Provide the (X, Y) coordinate of the cell's center where the given text is located.  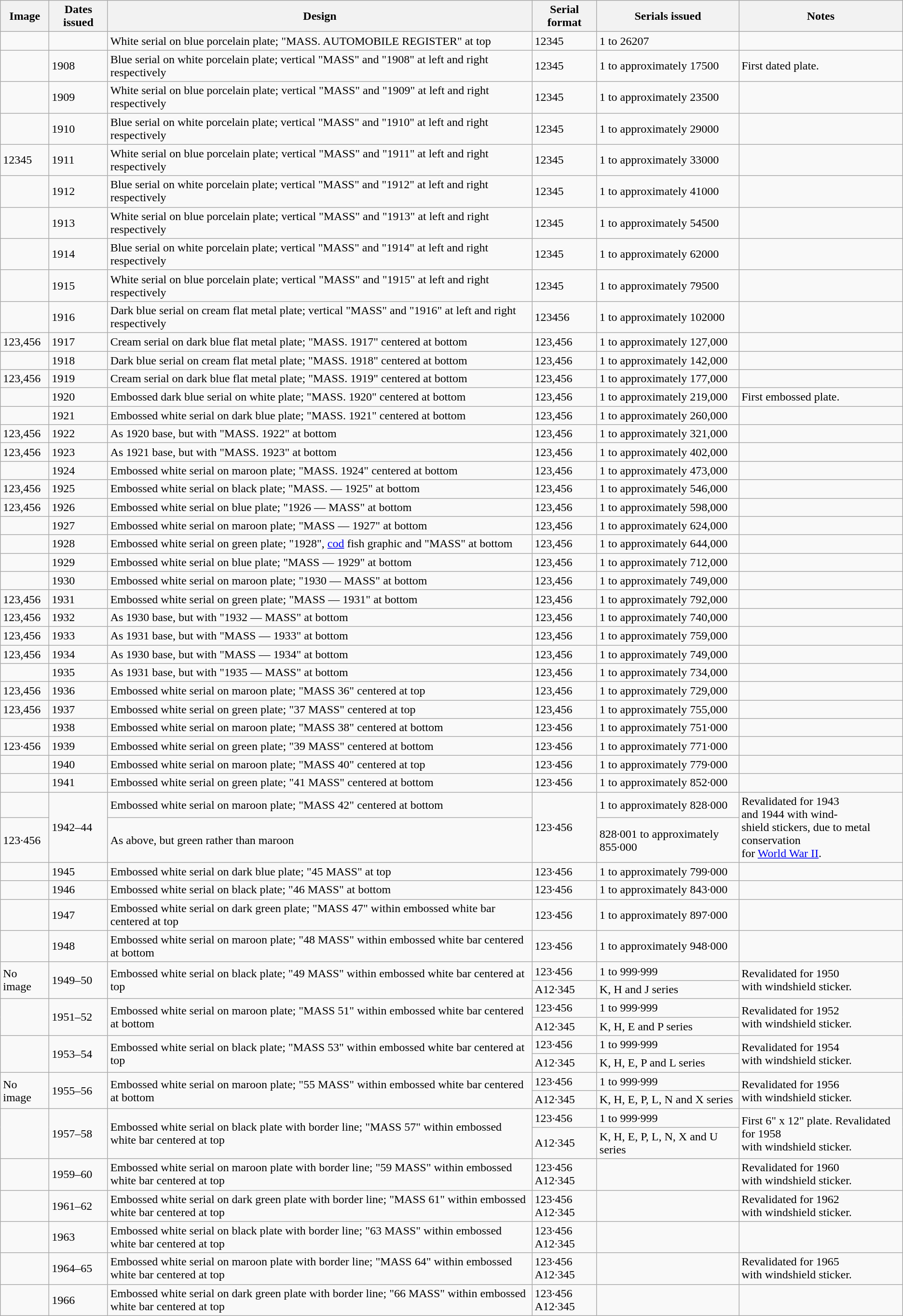
Embossed white serial on green plate; "MASS — 1931" at bottom (320, 599)
Embossed white serial on blue plate; "1926 — MASS" at bottom (320, 507)
1 to approximately 712,000 (668, 562)
1 to approximately 740,000 (668, 617)
Revalidated for 1956with windshield sticker. (821, 1091)
1 to approximately 546,000 (668, 489)
Embossed white serial on maroon plate; "MASS 40" centered at top (320, 764)
K, H, E, P, L, N, X and U series (668, 1143)
1914 (78, 254)
Embossed white serial on maroon plate; "MASS 42" centered at bottom (320, 805)
Embossed white serial on dark green plate with border line; "MASS 61" within embossed white bar centered at top (320, 1205)
Image (25, 16)
Embossed white serial on maroon plate; "MASS 38" centered at bottom (320, 728)
1 to approximately 779·000 (668, 764)
1918 (78, 360)
1919 (78, 379)
1955–56 (78, 1091)
1922 (78, 434)
1966 (78, 1300)
1921 (78, 416)
First embossed plate. (821, 397)
1 to approximately 948·000 (668, 946)
Design (320, 16)
1915 (78, 286)
Serial format (564, 16)
White serial on blue porcelain plate; "MASS. AUTOMOBILE REGISTER" at top (320, 41)
As 1930 base, but with "MASS — 1934" at bottom (320, 654)
1 to approximately 734,000 (668, 673)
1 to 26207 (668, 41)
White serial on blue porcelain plate; vertical "MASS" and "1911" at left and right respectively (320, 160)
1964–65 (78, 1268)
K, H, E, P and L series (668, 1063)
1 to approximately 644,000 (668, 544)
Embossed white serial on maroon plate; "MASS 36" centered at top (320, 691)
1909 (78, 97)
1 to approximately 897·000 (668, 915)
1913 (78, 223)
Embossed white serial on black plate with border line; "63 MASS" within embossed white bar centered at top (320, 1237)
Revalidated for 1952with windshield sticker. (821, 1017)
Revalidated for 1965with windshield sticker. (821, 1268)
1951–52 (78, 1017)
1916 (78, 317)
1948 (78, 946)
1 to approximately 219,000 (668, 397)
1937 (78, 709)
1953–54 (78, 1054)
123456 (564, 317)
1 to approximately 751·000 (668, 728)
Embossed white serial on dark blue plate; "45 MASS" at top (320, 872)
1 to approximately 321,000 (668, 434)
Embossed white serial on black plate; "MASS 53" within embossed white bar centered at top (320, 1054)
Embossed white serial on dark green plate with border line; "66 MASS" within embossed white bar centered at top (320, 1300)
Blue serial on white porcelain plate; vertical "MASS" and "1910" at left and right respectively (320, 128)
1 to approximately 598,000 (668, 507)
1942–44 (78, 827)
1 to approximately 33000 (668, 160)
Blue serial on white porcelain plate; vertical "MASS" and "1912" at left and right respectively (320, 191)
As 1930 base, but with "1932 — MASS" at bottom (320, 617)
1911 (78, 160)
1935 (78, 673)
1 to approximately 260,000 (668, 416)
1 to approximately 792,000 (668, 599)
1 to approximately 23500 (668, 97)
Serials issued (668, 16)
White serial on blue porcelain plate; vertical "MASS" and "1913" at left and right respectively (320, 223)
Embossed white serial on green plate; "39 MASS" centered at bottom (320, 746)
828·001 to approximately 855·000 (668, 840)
1 to approximately 729,000 (668, 691)
Cream serial on dark blue flat metal plate; "MASS. 1917" centered at bottom (320, 342)
1926 (78, 507)
1933 (78, 636)
Blue serial on white porcelain plate; vertical "MASS" and "1914" at left and right respectively (320, 254)
Embossed white serial on maroon plate; "MASS. 1924" centered at bottom (320, 471)
Embossed white serial on maroon plate; "1930 — MASS" at bottom (320, 581)
1 to approximately 127,000 (668, 342)
Revalidated for 1954with windshield sticker. (821, 1054)
K, H, E and P series (668, 1026)
1 to approximately 402,000 (668, 452)
White serial on blue porcelain plate; vertical "MASS" and "1915" at left and right respectively (320, 286)
1949–50 (78, 980)
1932 (78, 617)
Revalidated for 1943and 1944 with wind-shield stickers, due to metal conservationfor World War II. (821, 827)
As above, but green rather than maroon (320, 840)
Embossed white serial on black plate; "MASS. — 1925" at bottom (320, 489)
1959–60 (78, 1175)
1963 (78, 1237)
1917 (78, 342)
As 1931 base, but with "MASS — 1933" at bottom (320, 636)
As 1921 base, but with "MASS. 1923" at bottom (320, 452)
1946 (78, 890)
1931 (78, 599)
1923 (78, 452)
1 to approximately 624,000 (668, 526)
1940 (78, 764)
1912 (78, 191)
Dark blue serial on cream flat metal plate; "MASS. 1918" centered at bottom (320, 360)
Revalidated for 1960with windshield sticker. (821, 1175)
1 to approximately 177,000 (668, 379)
1 to approximately 473,000 (668, 471)
1930 (78, 581)
As 1920 base, but with "MASS. 1922" at bottom (320, 434)
1 to approximately 102000 (668, 317)
1 to approximately 62000 (668, 254)
K, H, E, P, L, N and X series (668, 1100)
Revalidated for 1950with windshield sticker. (821, 980)
Embossed white serial on blue plate; "MASS — 1929" at bottom (320, 562)
1925 (78, 489)
White serial on blue porcelain plate; vertical "MASS" and "1909" at left and right respectively (320, 97)
Embossed white serial on maroon plate; "MASS — 1927" at bottom (320, 526)
Notes (821, 16)
1 to approximately 799·000 (668, 872)
K, H and J series (668, 989)
Embossed white serial on maroon plate; "55 MASS" within embossed white bar centered at bottom (320, 1091)
1961–62 (78, 1205)
1924 (78, 471)
1957–58 (78, 1134)
Embossed white serial on black plate; "46 MASS" at bottom (320, 890)
1 to approximately 17500 (668, 66)
As 1931 base, but with "1935 — MASS" at bottom (320, 673)
1938 (78, 728)
1 to approximately 759,000 (668, 636)
1 to approximately 843·000 (668, 890)
1 to approximately 41000 (668, 191)
1947 (78, 915)
Embossed white serial on maroon plate; "MASS 51" within embossed white bar centered at bottom (320, 1017)
Embossed white serial on dark blue plate; "MASS. 1921" centered at bottom (320, 416)
Embossed white serial on green plate; "41 MASS" centered at bottom (320, 783)
First 6" x 12" plate. Revalidated for 1958with windshield sticker. (821, 1134)
Embossed white serial on green plate; "37 MASS" centered at top (320, 709)
1 to approximately 79500 (668, 286)
Embossed white serial on green plate; "1928", cod fish graphic and "MASS" at bottom (320, 544)
1927 (78, 526)
Embossed white serial on dark green plate; "MASS 47" within embossed white bar centered at top (320, 915)
Embossed white serial on black plate; "49 MASS" within embossed white bar centered at top (320, 980)
Dates issued (78, 16)
1 to approximately 852·000 (668, 783)
Embossed white serial on maroon plate with border line; "59 MASS" within embossed white bar centered at top (320, 1175)
First dated plate. (821, 66)
1936 (78, 691)
Embossed white serial on black plate with border line; "MASS 57" within embossed white bar centered at top (320, 1134)
1945 (78, 872)
1939 (78, 746)
1934 (78, 654)
1 to approximately 755,000 (668, 709)
1 to approximately 54500 (668, 223)
1910 (78, 128)
Embossed white serial on maroon plate; "48 MASS" within embossed white bar centered at bottom (320, 946)
1908 (78, 66)
1 to approximately 828·000 (668, 805)
1 to approximately 142,000 (668, 360)
1929 (78, 562)
1928 (78, 544)
1941 (78, 783)
1920 (78, 397)
Blue serial on white porcelain plate; vertical "MASS" and "1908" at left and right respectively (320, 66)
Revalidated for 1962with windshield sticker. (821, 1205)
1 to approximately 771·000 (668, 746)
Cream serial on dark blue flat metal plate; "MASS. 1919" centered at bottom (320, 379)
Embossed dark blue serial on white plate; "MASS. 1920" centered at bottom (320, 397)
Dark blue serial on cream flat metal plate; vertical "MASS" and "1916" at left and right respectively (320, 317)
1 to approximately 29000 (668, 128)
Embossed white serial on maroon plate with border line; "MASS 64" within embossed white bar centered at top (320, 1268)
